Locate the cell with the specified text and output its (x, y) center coordinate. 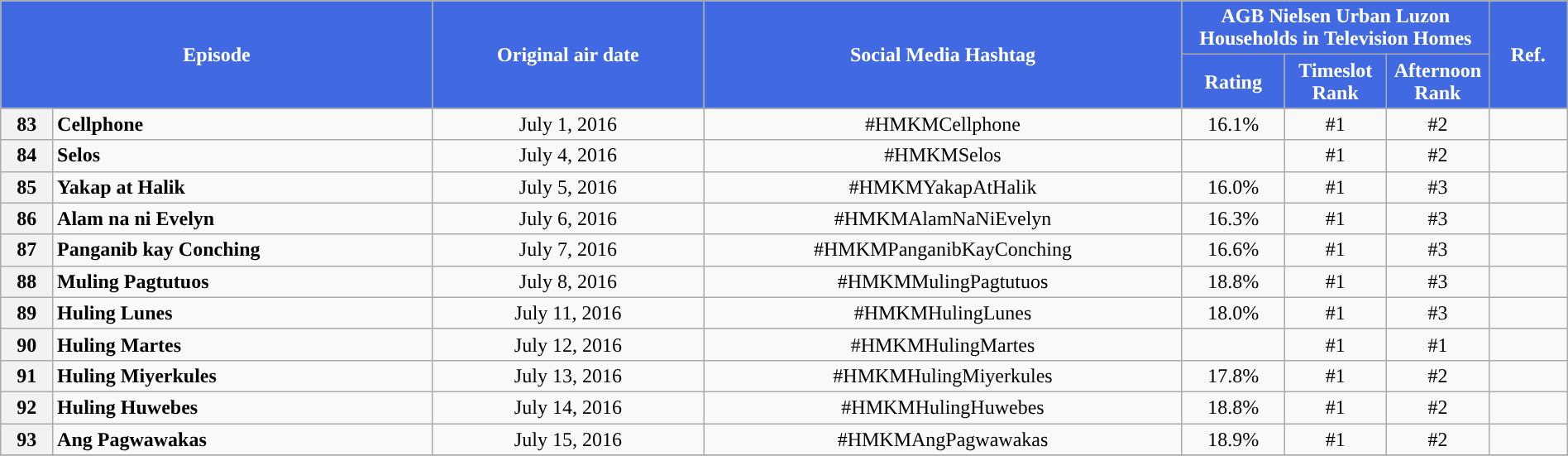
July 6, 2016 (567, 218)
July 1, 2016 (567, 124)
91 (26, 376)
16.6% (1233, 250)
90 (26, 344)
Episode (217, 55)
#HMKMHulingMiyerkules (943, 376)
Selos (243, 156)
#HMKMMulingPagtutuos (943, 281)
July 7, 2016 (567, 250)
Yakap at Halik (243, 187)
Timeslot Rank (1336, 81)
84 (26, 156)
Huling Lunes (243, 313)
#HMKMHulingHuwebes (943, 407)
16.1% (1233, 124)
#HMKMPanganibKayConching (943, 250)
Huling Huwebes (243, 407)
Panganib kay Conching (243, 250)
July 13, 2016 (567, 376)
Cellphone (243, 124)
16.0% (1233, 187)
85 (26, 187)
88 (26, 281)
Huling Miyerkules (243, 376)
Alam na ni Evelyn (243, 218)
83 (26, 124)
92 (26, 407)
16.3% (1233, 218)
Afternoon Rank (1438, 81)
July 11, 2016 (567, 313)
Rating (1233, 81)
July 4, 2016 (567, 156)
Ang Pagwawakas (243, 439)
Ref. (1528, 55)
87 (26, 250)
18.9% (1233, 439)
#HMKMAngPagwawakas (943, 439)
18.0% (1233, 313)
#HMKMHulingLunes (943, 313)
July 12, 2016 (567, 344)
July 8, 2016 (567, 281)
AGB Nielsen Urban Luzon Households in Television Homes (1335, 28)
Social Media Hashtag (943, 55)
Huling Martes (243, 344)
#HMKMYakapAtHalik (943, 187)
#HMKMSelos (943, 156)
#HMKMCellphone (943, 124)
Muling Pagtutuos (243, 281)
86 (26, 218)
93 (26, 439)
July 14, 2016 (567, 407)
17.8% (1233, 376)
#HMKMAlamNaNiEvelyn (943, 218)
Original air date (567, 55)
July 15, 2016 (567, 439)
89 (26, 313)
#HMKMHulingMartes (943, 344)
July 5, 2016 (567, 187)
